From the cell containing the given text, extract its center point as (x, y) coordinate. 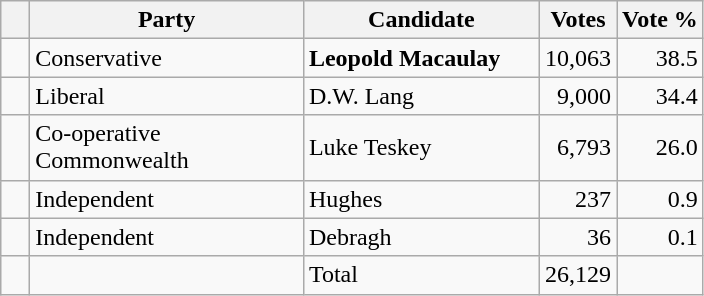
Party (167, 20)
26.0 (660, 148)
6,793 (578, 148)
26,129 (578, 275)
Candidate (421, 20)
Leopold Macaulay (421, 58)
10,063 (578, 58)
36 (578, 237)
237 (578, 199)
Liberal (167, 96)
Luke Teskey (421, 148)
0.9 (660, 199)
38.5 (660, 58)
Co-operative Commonwealth (167, 148)
Debragh (421, 237)
Vote % (660, 20)
Hughes (421, 199)
Conservative (167, 58)
9,000 (578, 96)
Total (421, 275)
0.1 (660, 237)
34.4 (660, 96)
Votes (578, 20)
D.W. Lang (421, 96)
